Capture the cell that displays the provided text and extract its [x, y] central coordinate. 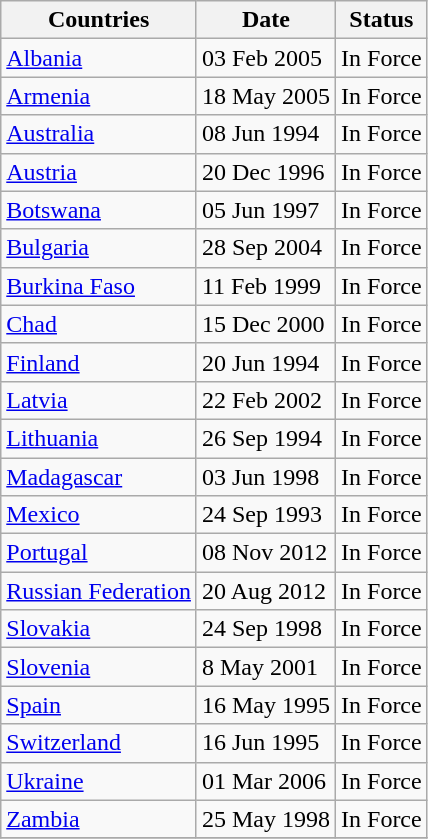
24 Sep 1998 [266, 629]
20 Dec 1996 [266, 172]
20 Jun 1994 [266, 362]
Slovakia [99, 629]
Zambia [99, 819]
Bulgaria [99, 248]
Countries [99, 20]
18 May 2005 [266, 96]
25 May 1998 [266, 819]
Lithuania [99, 438]
Date [266, 20]
Botswana [99, 210]
Australia [99, 134]
15 Dec 2000 [266, 324]
Slovenia [99, 667]
Madagascar [99, 477]
11 Feb 1999 [266, 286]
26 Sep 1994 [266, 438]
Finland [99, 362]
01 Mar 2006 [266, 781]
Switzerland [99, 743]
Mexico [99, 515]
03 Jun 1998 [266, 477]
05 Jun 1997 [266, 210]
Ukraine [99, 781]
Chad [99, 324]
Status [382, 20]
Latvia [99, 400]
28 Sep 2004 [266, 248]
22 Feb 2002 [266, 400]
8 May 2001 [266, 667]
16 Jun 1995 [266, 743]
Austria [99, 172]
Spain [99, 705]
20 Aug 2012 [266, 591]
08 Jun 1994 [266, 134]
Burkina Faso [99, 286]
Armenia [99, 96]
24 Sep 1993 [266, 515]
Portugal [99, 553]
16 May 1995 [266, 705]
03 Feb 2005 [266, 58]
Albania [99, 58]
Russian Federation [99, 591]
08 Nov 2012 [266, 553]
